Extract the (x, y) coordinate from the center of the cell holding the provided text.  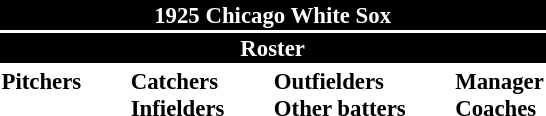
1925 Chicago White Sox (272, 15)
Roster (272, 48)
